Provide the [X, Y] coordinate of the cell's center where the given text is located.  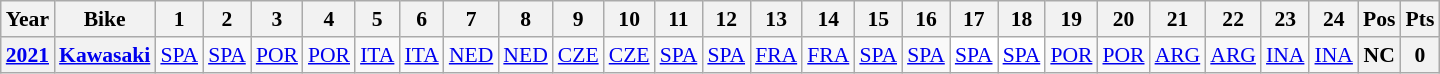
15 [878, 19]
Bike [104, 19]
16 [926, 19]
Pts [1420, 19]
23 [1285, 19]
8 [525, 19]
4 [329, 19]
18 [1022, 19]
17 [974, 19]
7 [471, 19]
2 [227, 19]
Pos [1380, 19]
12 [726, 19]
22 [1233, 19]
21 [1178, 19]
5 [377, 19]
NC [1380, 55]
Kawasaki [104, 55]
14 [828, 19]
1 [179, 19]
2021 [28, 55]
11 [679, 19]
Year [28, 19]
0 [1420, 55]
9 [578, 19]
20 [1123, 19]
24 [1333, 19]
6 [421, 19]
3 [277, 19]
10 [630, 19]
19 [1071, 19]
13 [776, 19]
